Detect which cell encompasses the target text, then output its (X, Y) center coordinate. 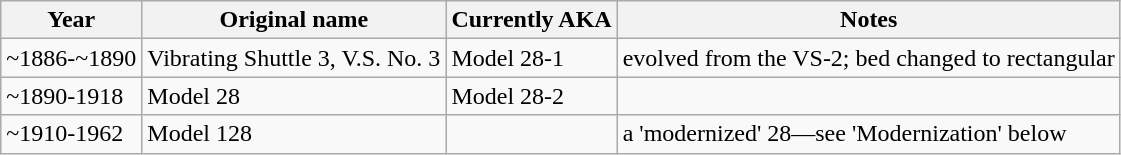
~1910-1962 (72, 134)
Year (72, 20)
Original name (294, 20)
a 'modernized' 28—see 'Modernization' below (868, 134)
Model 128 (294, 134)
~1886-~1890 (72, 58)
Currently AKA (532, 20)
Model 28 (294, 96)
evolved from the VS-2; bed changed to rectangular (868, 58)
Model 28-2 (532, 96)
Notes (868, 20)
~1890-1918 (72, 96)
Model 28-1 (532, 58)
Vibrating Shuttle 3, V.S. No. 3 (294, 58)
